Extract the [X, Y] coordinate from the center of the cell holding the provided text.  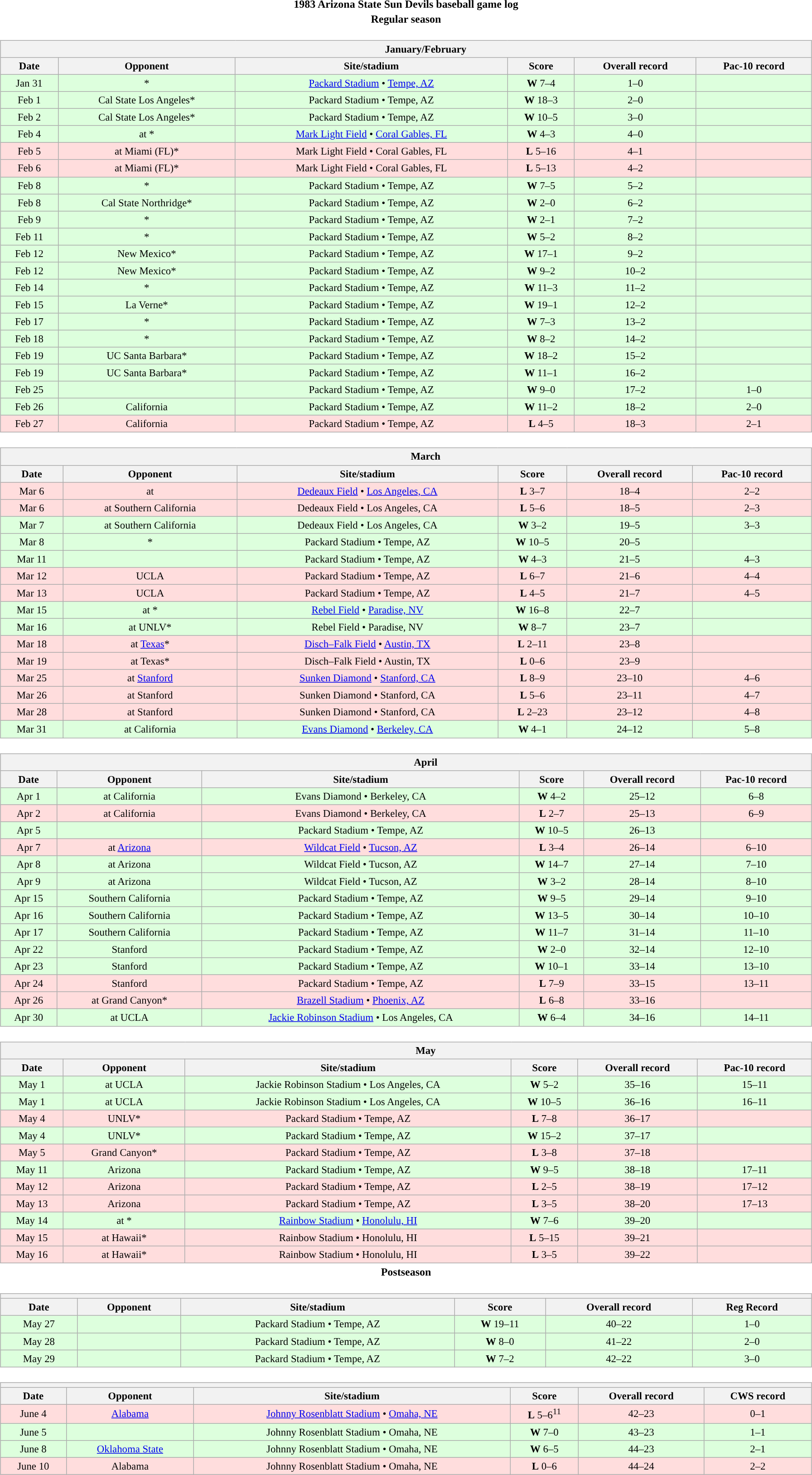
May 28 [39, 1341]
8–10 [756, 881]
L 2–23 [532, 712]
20–5 [630, 542]
2–3 [752, 508]
Jan 31 [29, 83]
18–2 [635, 407]
14–2 [635, 339]
La Verne* [147, 305]
17–13 [754, 1203]
7–2 [635, 219]
4–7 [752, 695]
L 5–16 [541, 151]
0–1 [758, 1414]
June 4 [34, 1414]
Apr 22 [29, 950]
W 9–0 [541, 390]
17–11 [754, 1169]
L 2–11 [532, 644]
L 7–9 [551, 984]
Reg Record [752, 1307]
15–11 [754, 1084]
May 27 [39, 1324]
3–3 [752, 525]
W 6–5 [545, 1449]
Mar 12 [32, 576]
4–0 [635, 134]
22–7 [630, 610]
January/February [406, 49]
19–5 [630, 525]
June 5 [34, 1432]
6–8 [756, 796]
Feb 25 [29, 390]
CWS record [758, 1396]
Apr 30 [29, 1018]
11–10 [756, 932]
34–16 [642, 1018]
Mar 28 [32, 712]
L 7–8 [544, 1118]
23–12 [630, 712]
18–5 [630, 508]
L 3–7 [532, 491]
W 11–7 [551, 932]
Feb 18 [29, 339]
May 14 [32, 1221]
at Grand Canyon* [130, 1000]
W 8–0 [500, 1341]
L 6–7 [532, 576]
9–2 [635, 253]
W 7–4 [541, 83]
May [406, 1050]
W 19–11 [500, 1324]
11–2 [635, 288]
38–18 [637, 1169]
13–11 [756, 984]
18–3 [635, 424]
Apr 23 [29, 966]
39–20 [637, 1221]
L 3–8 [544, 1153]
Feb 27 [29, 424]
L 3–4 [551, 847]
April [406, 762]
May 13 [32, 1203]
W 6–4 [551, 1018]
38–19 [637, 1187]
L 5–13 [541, 168]
Mar 11 [32, 559]
41–22 [619, 1341]
38–20 [637, 1203]
26–13 [642, 830]
May 16 [32, 1255]
W 7–0 [545, 1432]
W 9–2 [541, 271]
4–1 [635, 151]
W 11–3 [541, 288]
4–4 [752, 576]
W 16–8 [532, 610]
Mar 18 [32, 644]
44–23 [642, 1449]
28–14 [642, 881]
17–12 [754, 1187]
Feb 5 [29, 151]
15–2 [635, 356]
at [150, 491]
21–6 [630, 576]
June 8 [34, 1449]
5–8 [752, 729]
29–14 [642, 898]
W 14–7 [551, 864]
June 10 [34, 1466]
W 7–5 [541, 185]
L 5–15 [544, 1238]
Feb 14 [29, 288]
4–5 [752, 593]
Brazell Stadium • Phoenix, AZ [361, 1000]
7–10 [756, 864]
W 17–1 [541, 253]
4–6 [752, 678]
23–9 [630, 661]
W 10–1 [551, 966]
10–10 [756, 915]
33–14 [642, 966]
May 12 [32, 1187]
18–4 [630, 491]
44–24 [642, 1466]
Grand Canyon* [124, 1153]
L 6–8 [551, 1000]
Mar 16 [32, 627]
W 11–1 [541, 373]
L 2–5 [544, 1187]
6–9 [756, 813]
W 18–3 [541, 100]
May 11 [32, 1169]
16–11 [754, 1101]
5–2 [635, 185]
9–10 [756, 898]
40–22 [619, 1324]
33–15 [642, 984]
36–16 [637, 1101]
12–2 [635, 305]
8–2 [635, 237]
32–14 [642, 950]
W 2–1 [541, 219]
Feb 26 [29, 407]
W 18–2 [541, 356]
33–16 [642, 1000]
Mar 8 [32, 542]
March [406, 456]
10–2 [635, 271]
W 4–1 [532, 729]
25–13 [642, 813]
Apr 2 [29, 813]
26–14 [642, 847]
Feb 9 [29, 219]
W 19–1 [541, 305]
Mar 7 [32, 525]
Mar 25 [32, 678]
13–10 [756, 966]
L 8–9 [532, 678]
Mar 31 [32, 729]
Feb 11 [29, 237]
Feb 2 [29, 117]
Apr 26 [29, 1000]
1–1 [758, 1432]
13–2 [635, 322]
W 15–2 [544, 1135]
Apr 1 [29, 796]
Apr 16 [29, 915]
Feb 17 [29, 322]
Mar 26 [32, 695]
W 7–3 [541, 322]
23–7 [630, 627]
W 11–2 [541, 407]
6–2 [635, 203]
Oklahoma State [130, 1449]
12–10 [756, 950]
16–2 [635, 373]
39–21 [637, 1238]
W 8–2 [541, 339]
39–22 [637, 1255]
Feb 15 [29, 305]
25–12 [642, 796]
35–16 [637, 1084]
Mar 13 [32, 593]
4–8 [752, 712]
17–2 [635, 390]
14–11 [756, 1018]
23–10 [630, 678]
23–8 [630, 644]
Apr 7 [29, 847]
L 5–611 [545, 1414]
Feb 1 [29, 100]
42–22 [619, 1359]
W 8–7 [532, 627]
27–14 [642, 864]
43–23 [642, 1432]
May 5 [32, 1153]
23–11 [630, 695]
37–17 [637, 1135]
Mar 19 [32, 661]
May 15 [32, 1238]
Apr 8 [29, 864]
L 2–7 [551, 813]
Apr 5 [29, 830]
Apr 24 [29, 984]
W 7–6 [544, 1221]
W 4–2 [551, 796]
30–14 [642, 915]
21–5 [630, 559]
24–12 [630, 729]
Cal State Northridge* [147, 203]
W 13–5 [551, 915]
Apr 17 [29, 932]
Feb 6 [29, 168]
31–14 [642, 932]
Mar 15 [32, 610]
36–17 [637, 1118]
6–10 [756, 847]
4–2 [635, 168]
Feb 4 [29, 134]
W 7–2 [500, 1359]
Apr 15 [29, 898]
42–23 [642, 1414]
37–18 [637, 1153]
Apr 9 [29, 881]
21–7 [630, 593]
4–3 [752, 559]
May 29 [39, 1359]
at UNLV* [150, 627]
